For the text-containing cell, return its midpoint in (x, y) coordinate format. 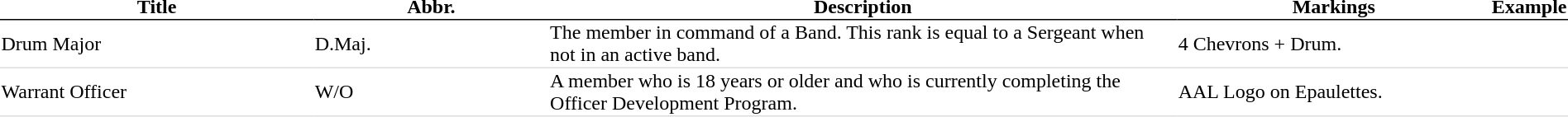
Warrant Officer (157, 92)
D.Maj. (431, 44)
W/O (431, 92)
4 Chevrons + Drum. (1333, 44)
The member in command of a Band. This rank is equal to a Sergeant when not in an active band. (863, 44)
Drum Major (157, 44)
AAL Logo on Epaulettes. (1333, 92)
A member who is 18 years or older and who is currently completing the Officer Development Program. (863, 92)
